Determine the [x, y] coordinate at the center of the cell enclosing the given text.  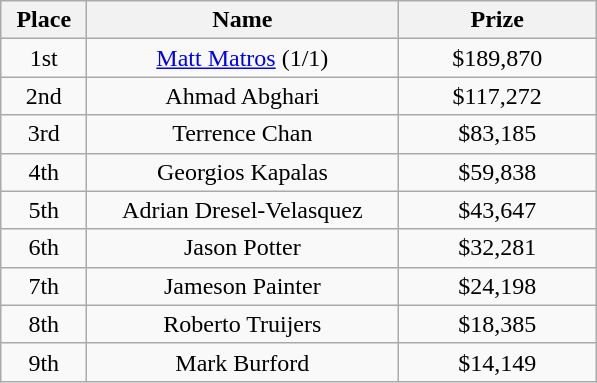
$189,870 [498, 58]
6th [44, 248]
Georgios Kapalas [242, 172]
5th [44, 210]
Prize [498, 20]
8th [44, 324]
3rd [44, 134]
1st [44, 58]
$14,149 [498, 362]
$32,281 [498, 248]
Terrence Chan [242, 134]
$59,838 [498, 172]
4th [44, 172]
Adrian Dresel-Velasquez [242, 210]
Jameson Painter [242, 286]
$18,385 [498, 324]
Name [242, 20]
Mark Burford [242, 362]
$117,272 [498, 96]
2nd [44, 96]
$43,647 [498, 210]
Ahmad Abghari [242, 96]
Matt Matros (1/1) [242, 58]
$24,198 [498, 286]
$83,185 [498, 134]
7th [44, 286]
9th [44, 362]
Jason Potter [242, 248]
Place [44, 20]
Roberto Truijers [242, 324]
